From the cell containing the given text, extract its center point as [X, Y] coordinate. 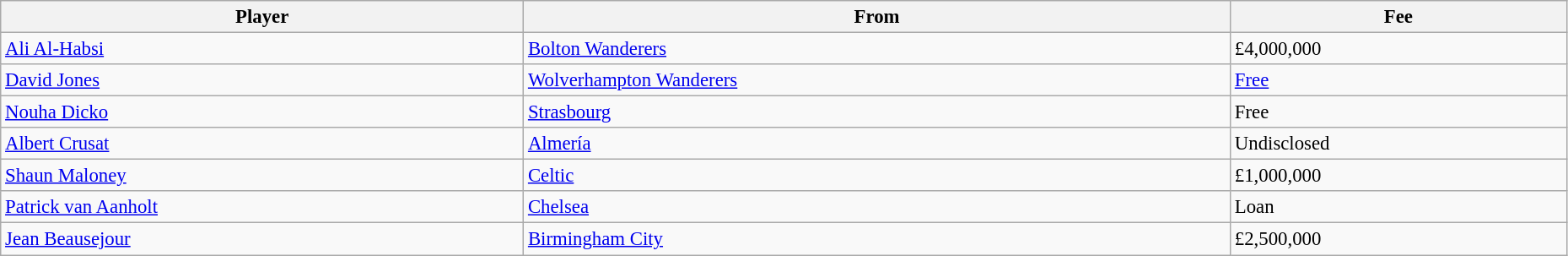
Birmingham City [877, 239]
Jean Beausejour [262, 239]
Almería [877, 144]
Ali Al-Habsi [262, 49]
£1,000,000 [1398, 176]
David Jones [262, 80]
Chelsea [877, 207]
From [877, 17]
Patrick van Aanholt [262, 207]
Nouha Dicko [262, 112]
Player [262, 17]
Undisclosed [1398, 144]
Loan [1398, 207]
Fee [1398, 17]
Strasbourg [877, 112]
£4,000,000 [1398, 49]
Wolverhampton Wanderers [877, 80]
Albert Crusat [262, 144]
£2,500,000 [1398, 239]
Celtic [877, 176]
Shaun Maloney [262, 176]
Bolton Wanderers [877, 49]
